Detect which cell encompasses the target text, then output its [x, y] center coordinate. 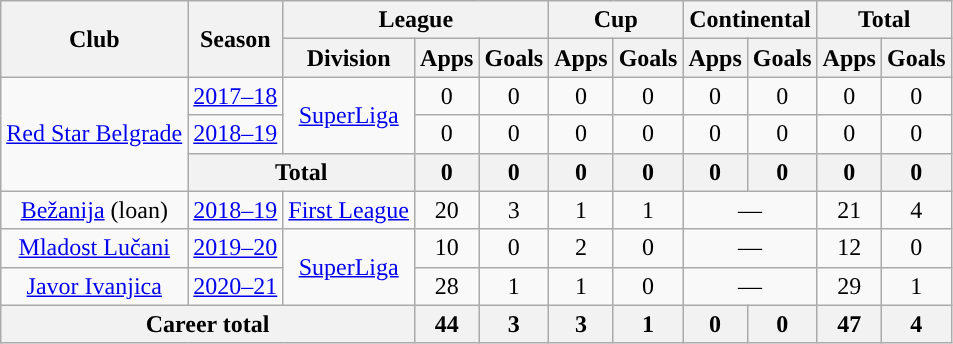
2017–18 [236, 96]
Mladost Lučani [94, 248]
20 [447, 210]
First League [349, 210]
47 [849, 324]
Red Star Belgrade [94, 134]
Division [349, 58]
2020–21 [236, 286]
League [416, 20]
44 [447, 324]
Season [236, 39]
Club [94, 39]
Javor Ivanjica [94, 286]
Continental [750, 20]
Bežanija (loan) [94, 210]
Career total [208, 324]
12 [849, 248]
28 [447, 286]
Cup [616, 20]
2019–20 [236, 248]
10 [447, 248]
2 [581, 248]
29 [849, 286]
21 [849, 210]
